Locate the cell with the specified text and output its (x, y) center coordinate. 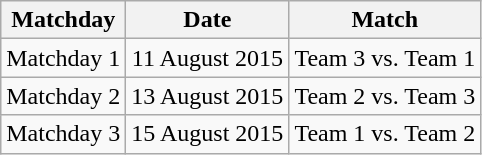
Matchday 2 (64, 96)
Matchday 1 (64, 58)
15 August 2015 (208, 134)
Matchday 3 (64, 134)
13 August 2015 (208, 96)
Team 3 vs. Team 1 (385, 58)
Match (385, 20)
Team 1 vs. Team 2 (385, 134)
Date (208, 20)
Team 2 vs. Team 3 (385, 96)
11 August 2015 (208, 58)
Matchday (64, 20)
